Output the (x, y) coordinate of the center of the cell containing the given text.  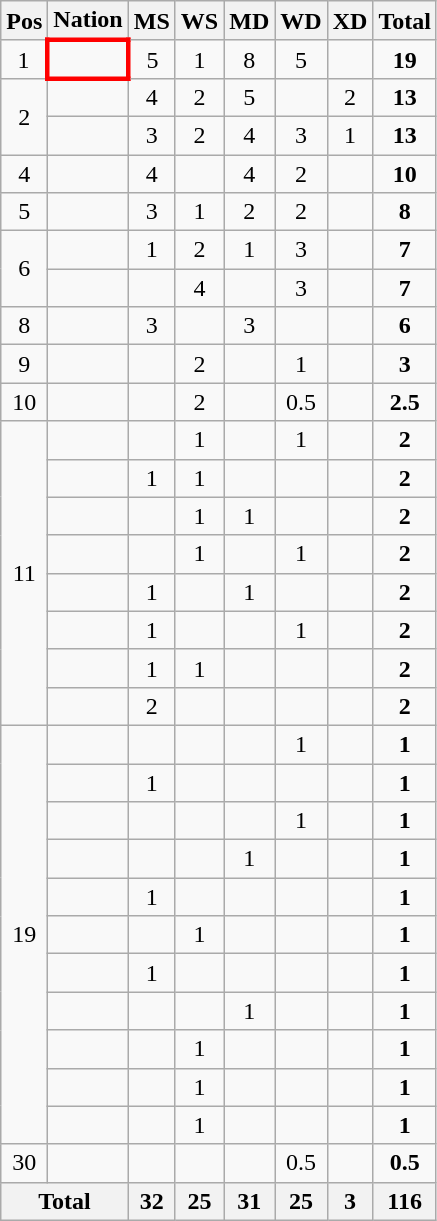
31 (250, 1201)
32 (152, 1201)
11 (24, 573)
2.5 (405, 402)
MS (152, 21)
WS (199, 21)
Pos (24, 21)
30 (24, 1163)
XD (350, 21)
WD (301, 21)
9 (24, 364)
MD (250, 21)
Nation (88, 21)
116 (405, 1201)
